Locate the cell with the specified text and output its (x, y) center coordinate. 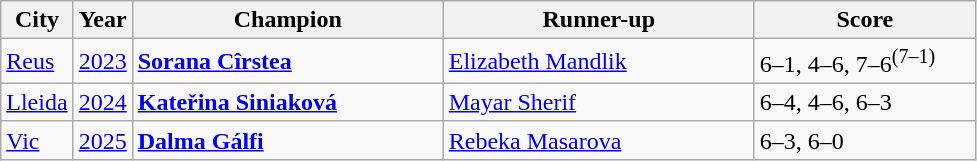
6–1, 4–6, 7–6(7–1) (864, 62)
2025 (102, 140)
Kateřina Siniaková (288, 102)
2023 (102, 62)
Vic (37, 140)
Year (102, 20)
Reus (37, 62)
Score (864, 20)
City (37, 20)
Champion (288, 20)
2024 (102, 102)
Dalma Gálfi (288, 140)
Sorana Cîrstea (288, 62)
Runner-up (598, 20)
Mayar Sherif (598, 102)
Elizabeth Mandlik (598, 62)
6–4, 4–6, 6–3 (864, 102)
Lleida (37, 102)
Rebeka Masarova (598, 140)
6–3, 6–0 (864, 140)
